Return [x, y] of the center of cell containing provided text 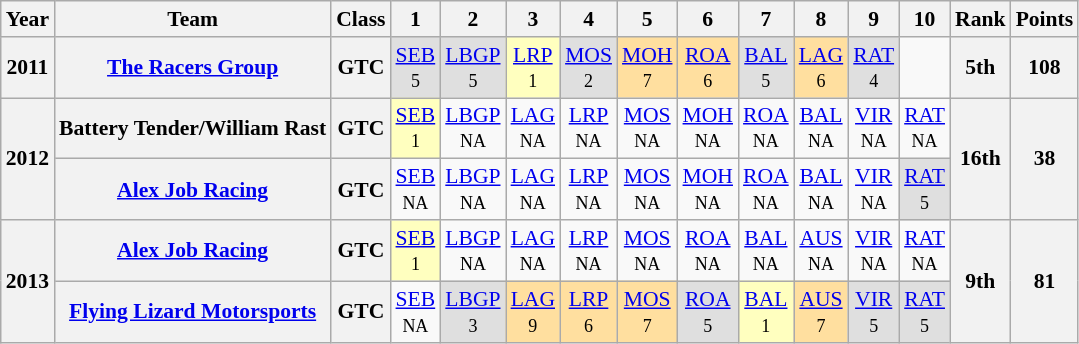
4 [588, 19]
10 [924, 19]
RAT4 [874, 68]
6 [708, 19]
AUSNA [821, 250]
5 [648, 19]
LBGP5 [472, 68]
2013 [28, 281]
2011 [28, 68]
8 [821, 19]
Flying Lizard Motorsports [192, 312]
3 [533, 19]
9th [980, 281]
16th [980, 159]
BAL1 [766, 312]
MOS7 [648, 312]
5th [980, 68]
BAL5 [766, 68]
ROA5 [708, 312]
108 [1045, 68]
MOS2 [588, 68]
LRP6 [588, 312]
Team [192, 19]
Rank [980, 19]
VIR5 [874, 312]
LBGP3 [472, 312]
LAG9 [533, 312]
Class [360, 19]
Year [28, 19]
SEB5 [416, 68]
MOH7 [648, 68]
1 [416, 19]
7 [766, 19]
AUS7 [821, 312]
Points [1045, 19]
9 [874, 19]
ROA6 [708, 68]
2012 [28, 159]
LRP1 [533, 68]
81 [1045, 281]
The Racers Group [192, 68]
2 [472, 19]
Battery Tender/William Rast [192, 128]
38 [1045, 159]
LAG6 [821, 68]
